From the cell containing the given text, extract its center point as [X, Y] coordinate. 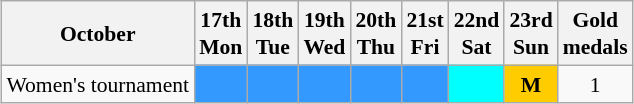
20thThu [376, 33]
22ndSat [477, 33]
23rdSun [530, 33]
17thMon [220, 33]
19thWed [324, 33]
Goldmedals [596, 33]
October [98, 33]
M [530, 84]
21stFri [424, 33]
Women's tournament [98, 84]
1 [596, 84]
18thTue [272, 33]
